Identify which cell holds the provided text, then report its (X, Y) central coordinate. 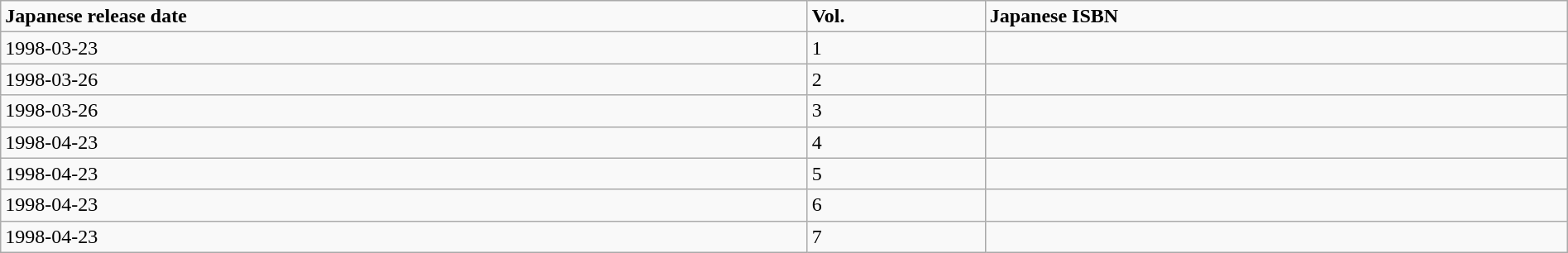
4 (896, 142)
Japanese release date (404, 17)
6 (896, 205)
2 (896, 79)
1 (896, 48)
7 (896, 236)
3 (896, 111)
5 (896, 174)
Vol. (896, 17)
1998-03-23 (404, 48)
Japanese ISBN (1276, 17)
